Search for the cell housing the specified text and yield its [x, y] center coordinate. 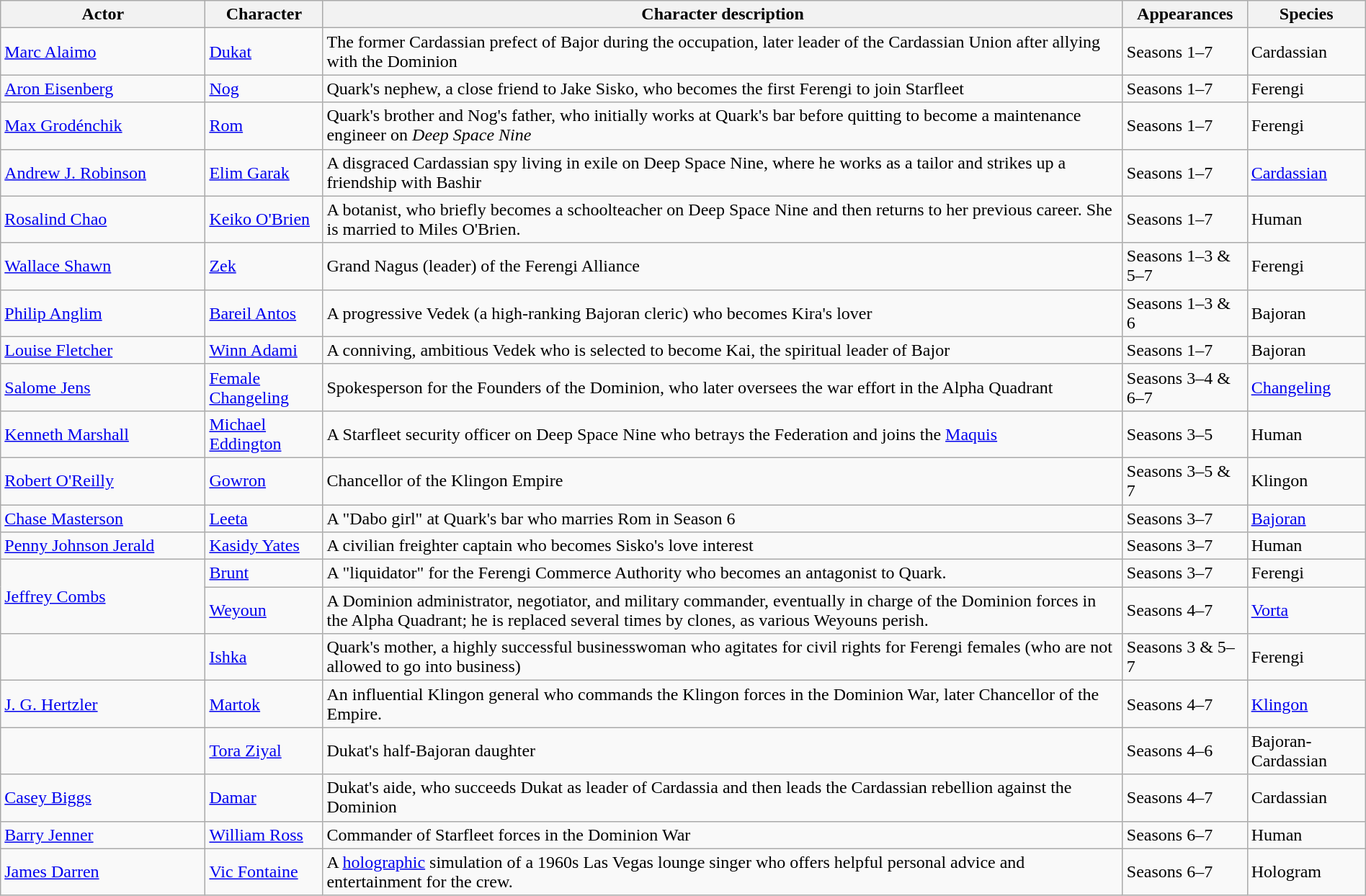
Casey Biggs [103, 798]
Elim Garak [264, 173]
A progressive Vedek (a high-ranking Bajoran cleric) who becomes Kira's lover [723, 313]
Rosalind Chao [103, 219]
Wallace Shawn [103, 266]
Ishka [264, 657]
Leeta [264, 518]
Dukat [264, 52]
Penny Johnson Jerald [103, 546]
A holographic simulation of a 1960s Las Vegas lounge singer who offers helpful personal advice and entertainment for the crew. [723, 872]
Chase Masterson [103, 518]
Seasons 3–5 & 7 [1184, 481]
Brunt [264, 573]
The former Cardassian prefect of Bajor during the occupation, later leader of the Cardassian Union after allying with the Dominion [723, 52]
An influential Klingon general who commands the Klingon forces in the Dominion War, later Chancellor of the Empire. [723, 704]
Character description [723, 14]
Kasidy Yates [264, 546]
Winn Adami [264, 350]
J. G. Hertzler [103, 704]
A "liquidator" for the Ferengi Commerce Authority who becomes an antagonist to Quark. [723, 573]
Nog [264, 89]
Dukat's aide, who succeeds Dukat as leader of Cardassia and then leads the Cardassian rebellion against the Dominion [723, 798]
Rom [264, 125]
Max Grodénchik [103, 125]
Seasons 1–3 & 6 [1184, 313]
Quark's mother, a highly successful businesswoman who agitates for civil rights for Ferengi females (who are not allowed to go into business) [723, 657]
Damar [264, 798]
A disgraced Cardassian spy living in exile on Deep Space Nine, where he works as a tailor and strikes up a friendship with Bashir [723, 173]
Andrew J. Robinson [103, 173]
Seasons 3 & 5–7 [1184, 657]
Seasons 4–6 [1184, 751]
Spokesperson for the Founders of the Dominion, who later oversees the war effort in the Alpha Quadrant [723, 387]
Changeling [1306, 387]
A Starfleet security officer on Deep Space Nine who betrays the Federation and joins the Maquis [723, 434]
Dukat's half-Bajoran daughter [723, 751]
Gowron [264, 481]
A "Dabo girl" at Quark's bar who marries Rom in Season 6 [723, 518]
Barry Jenner [103, 835]
Seasons 3–5 [1184, 434]
James Darren [103, 872]
A conniving, ambitious Vedek who is selected to become Kai, the spiritual leader of Bajor [723, 350]
A civilian freighter captain who becomes Sisko's love interest [723, 546]
Appearances [1184, 14]
Bareil Antos [264, 313]
Female Changeling [264, 387]
Commander of Starfleet forces in the Dominion War [723, 835]
Kenneth Marshall [103, 434]
Tora Ziyal [264, 751]
Seasons 3–4 & 6–7 [1184, 387]
Quark's nephew, a close friend to Jake Sisko, who becomes the first Ferengi to join Starfleet [723, 89]
Keiko O'Brien [264, 219]
Species [1306, 14]
Jeffrey Combs [103, 596]
Louise Fletcher [103, 350]
Actor [103, 14]
Bajoran-Cardassian [1306, 751]
A botanist, who briefly becomes a schoolteacher on Deep Space Nine and then returns to her previous career. She is married to Miles O'Brien. [723, 219]
Vic Fontaine [264, 872]
Character [264, 14]
Marc Alaimo [103, 52]
Aron Eisenberg [103, 89]
Robert O'Reilly [103, 481]
Philip Anglim [103, 313]
Weyoun [264, 611]
Michael Eddington [264, 434]
Salome Jens [103, 387]
Seasons 1–3 & 5–7 [1184, 266]
Martok [264, 704]
William Ross [264, 835]
Zek [264, 266]
Hologram [1306, 872]
Vorta [1306, 611]
Chancellor of the Klingon Empire [723, 481]
Grand Nagus (leader) of the Ferengi Alliance [723, 266]
Quark's brother and Nog's father, who initially works at Quark's bar before quitting to become a maintenance engineer on Deep Space Nine [723, 125]
